Output the [X, Y] coordinate of the center of the cell containing the given text.  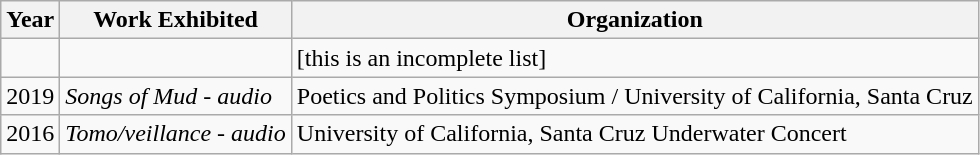
2019 [30, 96]
Songs of Mud - audio [176, 96]
Year [30, 20]
Tomo/veillance - audio [176, 134]
University of California, Santa Cruz Underwater Concert [634, 134]
2016 [30, 134]
Work Exhibited [176, 20]
[this is an incomplete list] [634, 58]
Organization [634, 20]
Poetics and Politics Symposium / University of California, Santa Cruz [634, 96]
